Pinpoint the cell where the given text exists, returning its (x, y) midpoint coordinate. 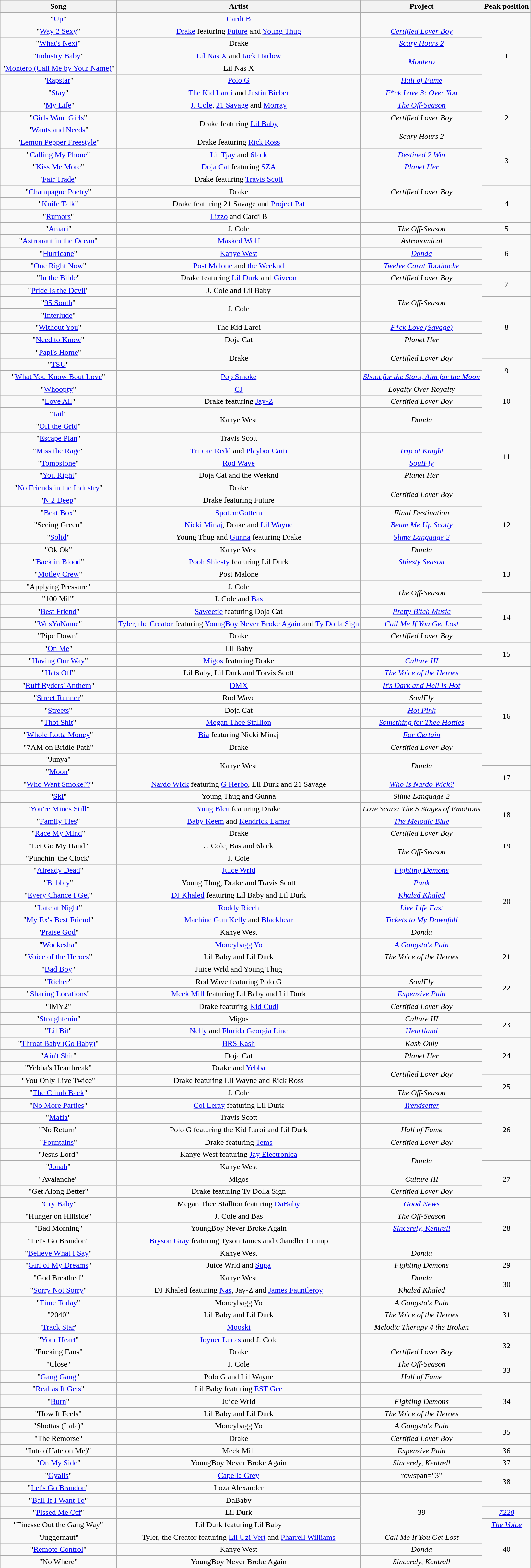
"Street Runner" (58, 698)
"Love All" (58, 401)
"No Friends in the Industry" (58, 488)
"One Right Now" (58, 266)
"Having Our Way" (58, 661)
Love Scars: The 5 Stages of Emotions (421, 809)
Lil Durk featuring Lil Baby (239, 1525)
"Lemon Pepper Freestyle" (58, 142)
"What's Next" (58, 43)
"No Return" (58, 1130)
"N 2 Deep" (58, 500)
"Whoopty" (58, 389)
"Wants and Needs" (58, 130)
"WusYaName" (58, 624)
"Solid" (58, 537)
"Miss the Rage" (58, 451)
14 (506, 617)
Yung Bleu featuring Drake (239, 809)
Young Thug and Gunna featuring Drake (239, 537)
CJ (239, 389)
Lil Durk (239, 1512)
BRS Kash (239, 1043)
"Papi's Home" (58, 352)
"Ain't Shit" (58, 1056)
The Melodic Blue (421, 821)
"Tombstone" (58, 463)
"Stay" (58, 93)
Good News (421, 1204)
32 (506, 1346)
"Applying Pressure" (58, 587)
5 (506, 229)
8 (506, 327)
"Best Friend" (58, 611)
12 (506, 525)
Trippie Redd and Playboi Carti (239, 451)
Pretty Bitch Music (421, 611)
Drake featuring Future (239, 500)
DJ Khaled featuring Lil Baby and Lil Durk (239, 895)
Post Malone and the Weeknd (239, 266)
"Remote Control" (58, 1550)
"Need to Know" (58, 340)
Drake featuring Lil Wayne and Rick Ross (239, 1080)
23 (506, 1025)
"No Where" (58, 1562)
"Finesse Out the Gang Way" (58, 1525)
Lil Nas X (239, 68)
"Intro (Hate on Me)" (58, 1451)
Roddy Ricch (239, 907)
18 (506, 815)
Nardo Wick featuring G Herbo, Lil Durk and 21 Savage (239, 784)
"Without You" (58, 327)
Live Life Fast (421, 907)
Masked Wolf (239, 241)
"Junya" (58, 760)
38 (506, 1481)
"Richer" (58, 982)
"Mafia" (58, 1117)
"Shottas (Lala)" (58, 1426)
"Amari" (58, 229)
"7AM on Bridle Path" (58, 747)
"Close" (58, 1364)
rowspan="3" (421, 1475)
17 (506, 778)
"My Life" (58, 105)
"Kiss Me More" (58, 167)
"Jesus Lord" (58, 1155)
31 (506, 1315)
"Back in Blood" (58, 562)
Capella Grey (239, 1475)
"Time Today" (58, 1302)
DJ Khaled featuring Nas, Jay-Z and James Fauntleroy (239, 1290)
Migos featuring Drake (239, 661)
Polo G featuring the Kid Laroi and Lil Durk (239, 1130)
"Burn" (58, 1401)
27 (506, 1179)
"Bad Boy" (58, 969)
J. Cole, 21 Savage and Morray (239, 105)
"Escape Plan" (58, 438)
Mooski (239, 1327)
DaBaby (239, 1500)
Polo G and Lil Wayne (239, 1377)
"Juggernaut" (58, 1537)
29 (506, 1265)
Drake featuring Kid Cudi (239, 1006)
Tyler, the Creator featuring Lil Uzi Vert and Pharrell Williams (239, 1537)
Shiesty Season (421, 562)
Tickets to My Downfall (421, 920)
"You're Mines Still" (58, 809)
"Way 2 Sexy" (58, 31)
39 (421, 1512)
"Fountains" (58, 1142)
11 (506, 457)
"Voice of the Heroes" (58, 957)
16 (506, 716)
"Late at Night" (58, 907)
"My Ex's Best Friend" (58, 920)
"TSU" (58, 365)
"IMY2" (58, 1006)
Drake featuring Ty Dolla Sign (239, 1191)
Shoot for the Stars, Aim for the Moon (421, 377)
"Streets" (58, 710)
"Beat Box" (58, 512)
"Pride Is the Devil" (58, 290)
The Kid Laroi (239, 327)
SpotemGottem (239, 512)
"Girls Want Girls" (58, 117)
Trip at Knight (421, 451)
"Get Along Better" (58, 1191)
"No More Parties" (58, 1105)
Loyalty Over Royalty (421, 389)
Doja Cat featuring SZA (239, 167)
Pop Smoke (239, 377)
"Champagne Poetry" (58, 192)
It's Dark and Hell Is Hot (421, 685)
"Hats Off" (58, 673)
"Cry Baby" (58, 1204)
"You Only Live Twice" (58, 1080)
Pooh Shiesty featuring Lil Durk (239, 562)
Beam Me Up Scotty (421, 525)
Montero (421, 62)
"Ski" (58, 796)
Tyler, the Creator featuring YoungBoy Never Broke Again and Ty Dolla Sign (239, 624)
"100 Mil'" (58, 599)
DMX (239, 685)
"Up" (58, 19)
Bryson Gray featuring Tyson James and Chandler Crump (239, 1241)
30 (506, 1284)
"Lil Bit" (58, 1031)
7 (506, 284)
4 (506, 204)
"Ball If I Want To" (58, 1500)
Cardi B (239, 19)
"Straightenin" (58, 1019)
Artist (239, 6)
22 (506, 988)
Drake featuring Jay-Z (239, 401)
Heartland (421, 1031)
"2040" (58, 1315)
Nelly and Florida Georgia Line (239, 1031)
Baby Keem and Kendrick Lamar (239, 821)
Astronomical (421, 241)
"Gang Gang" (58, 1377)
Doja Cat and the Weeknd (239, 475)
Drake and Yebba (239, 1068)
"Your Heart" (58, 1340)
"Moon" (58, 772)
"Thot Shit" (58, 722)
The Kid Laroi and Justin Bieber (239, 93)
"On Me" (58, 648)
For Certain (421, 735)
Trendsetter (421, 1105)
"Wockesha" (58, 945)
"The Remorse" (58, 1438)
Drake featuring Lil Durk and Giveon (239, 278)
6 (506, 253)
10 (506, 401)
Lil Baby featuring EST Gee (239, 1389)
"Praise God" (58, 932)
"Family Ties" (58, 821)
"Throat Baby (Go Baby)" (58, 1043)
Young Thug and Gunna (239, 796)
Saweetie featuring Doja Cat (239, 611)
J. Cole and Lil Baby (239, 290)
"Bubbly" (58, 883)
Punk (421, 883)
Lil Nas X and Jack Harlow (239, 56)
"Pipe Down" (58, 636)
"Calling My Phone" (58, 155)
"Jonah" (58, 1167)
9 (506, 371)
Song (58, 6)
"Real as It Gets" (58, 1389)
"Race My Mind" (58, 833)
Drake featuring Travis Scott (239, 179)
37 (506, 1463)
28 (506, 1228)
"95 South" (58, 303)
"Hurricane" (58, 253)
"Bad Morning" (58, 1228)
"Montero (Call Me by Your Name)" (58, 68)
20 (506, 901)
Lil Baby, Lil Durk and Travis Scott (239, 673)
"Jail" (58, 414)
15 (506, 654)
"Yebba's Heartbreak" (58, 1068)
Megan Thee Stallion featuring DaBaby (239, 1204)
F*ck Love 3: Over You (421, 93)
"Gyalis" (58, 1475)
"On My Side" (58, 1463)
Meek Mill featuring Lil Baby and Lil Durk (239, 994)
Loza Alexander (239, 1488)
"Every Chance I Get" (58, 895)
"Industry Baby" (58, 56)
Hot Pink (421, 710)
Polo G (239, 80)
Megan Thee Stallion (239, 722)
"Let Go My Hand" (58, 846)
"Avalanche" (58, 1179)
"Sorry Not Sorry" (58, 1290)
34 (506, 1401)
Machine Gun Kelly and Blackbear (239, 920)
Juice Wrld and Suga (239, 1265)
13 (506, 574)
"Rapstar" (58, 80)
Nicki Minaj, Drake and Lil Wayne (239, 525)
Coi Leray featuring Lil Durk (239, 1105)
"Astronaut in the Ocean" (58, 241)
"Fucking Fans" (58, 1352)
"Fair Trade" (58, 179)
"Already Dead" (58, 870)
"Ruff Ryders' Anthem" (58, 685)
"Motley Crew" (58, 574)
"How It Feels" (58, 1414)
Destined 2 Win (421, 155)
Lil Tjay and 6lack (239, 155)
"Interlude" (58, 315)
"Hunger on Hillside" (58, 1216)
Drake featuring 21 Savage and Project Pat (239, 204)
Kash Only (421, 1043)
Joyner Lucas and J. Cole (239, 1340)
Twelve Carat Toothache (421, 266)
Rod Wave featuring Polo G (239, 982)
"In the Bible" (58, 278)
21 (506, 957)
J. Cole, Bas and 6lack (239, 846)
"Off the Grid" (58, 426)
"Track Star" (58, 1327)
Juice Wrld and Young Thug (239, 969)
25 (506, 1086)
Project (421, 6)
"Punchin' the Clock" (58, 858)
"Knife Talk" (58, 204)
Bia featuring Nicki Minaj (239, 735)
36 (506, 1451)
The Voice (506, 1525)
Drake featuring Lil Baby (239, 124)
40 (506, 1549)
"You Right" (58, 475)
Something for Thee Hotties (421, 722)
Kanye West featuring Jay Electronica (239, 1155)
"Girl of My Dreams" (58, 1265)
Drake featuring Rick Ross (239, 142)
7220 (506, 1512)
19 (506, 846)
"Ok Ok" (58, 550)
1 (506, 56)
Young Thug, Drake and Travis Scott (239, 883)
"God Breathed" (58, 1278)
Final Destination (421, 512)
"Who Want Smoke??" (58, 784)
Drake featuring Future and Young Thug (239, 31)
"What You Know Bout Love" (58, 377)
Who Is Nardo Wick? (421, 784)
24 (506, 1056)
Meek Mill (239, 1451)
"The Climb Back" (58, 1093)
"Believe What I Say" (58, 1253)
Lizzo and Cardi B (239, 216)
Drake featuring Tems (239, 1142)
26 (506, 1130)
"Seeing Green" (58, 525)
"Whole Lotta Money" (58, 735)
Melodic Therapy 4 the Broken (421, 1327)
Post Malone (239, 574)
"Rumors" (58, 216)
"Pissed Me Off" (58, 1512)
3 (506, 161)
"Sharing Locations" (58, 994)
F*ck Love (Savage) (421, 327)
Lil Baby (239, 648)
Peak position (506, 6)
35 (506, 1432)
2 (506, 117)
33 (506, 1371)
